Return the [x, y] coordinate for the center point of the cell that contains the specified text.  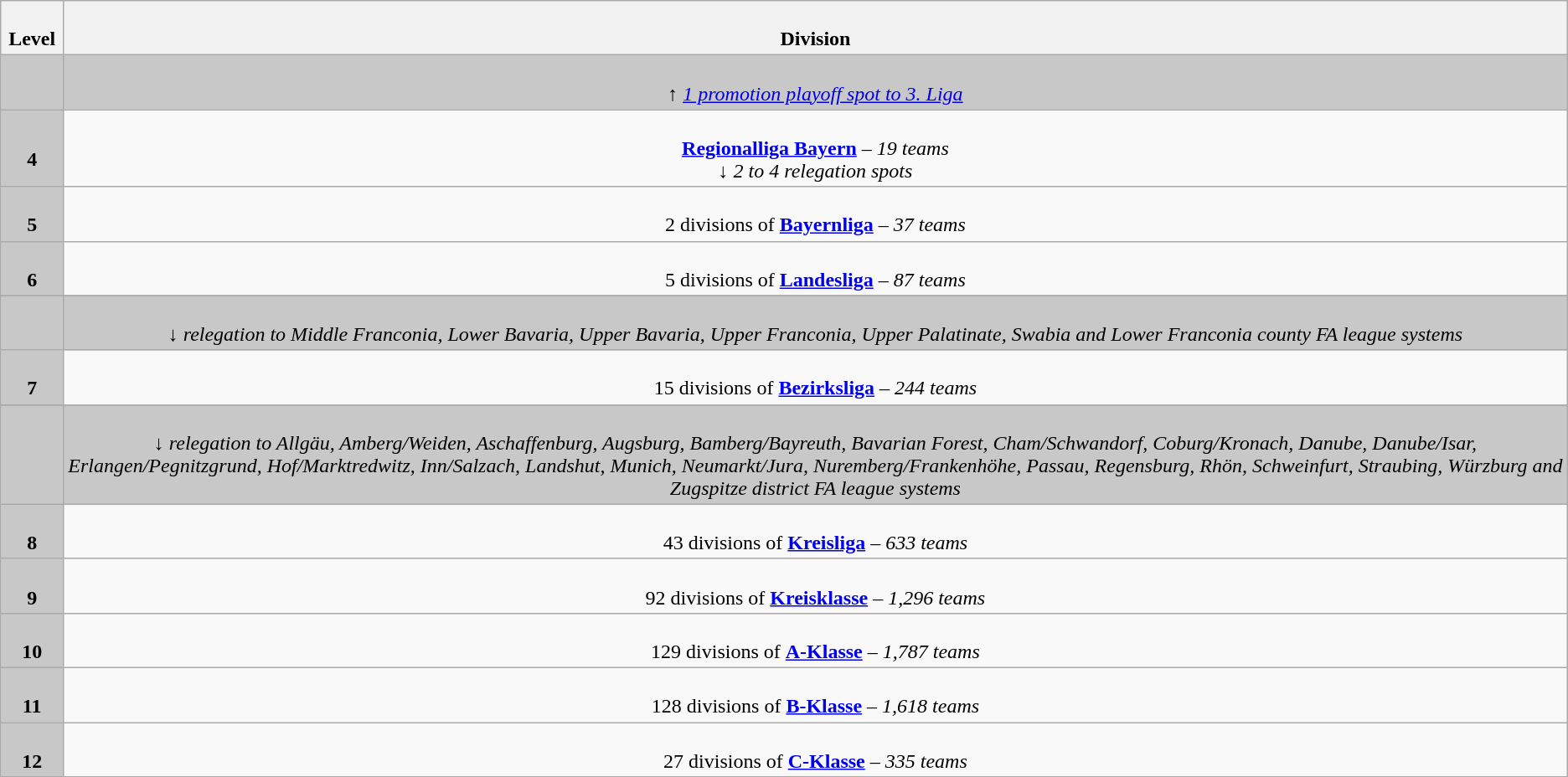
11 [32, 695]
Level [32, 28]
6 [32, 268]
7 [32, 377]
2 divisions of Bayernliga – 37 teams [816, 214]
8 [32, 531]
5 divisions of Landesliga – 87 teams [816, 268]
15 divisions of Bezirksliga – 244 teams [816, 377]
Regionalliga Bayern – 19 teams↓ 2 to 4 relegation spots [816, 148]
92 divisions of Kreisklasse – 1,296 teams [816, 586]
128 divisions of B-Klasse – 1,618 teams [816, 695]
5 [32, 214]
10 [32, 640]
27 divisions of C-Klasse – 335 teams [816, 749]
12 [32, 749]
4 [32, 148]
9 [32, 586]
↑ 1 promotion playoff spot to 3. Liga [816, 82]
Division [816, 28]
129 divisions of A-Klasse – 1,787 teams [816, 640]
43 divisions of Kreisliga – 633 teams [816, 531]
